Return the (x, y) coordinate for the center point of the cell that contains the specified text.  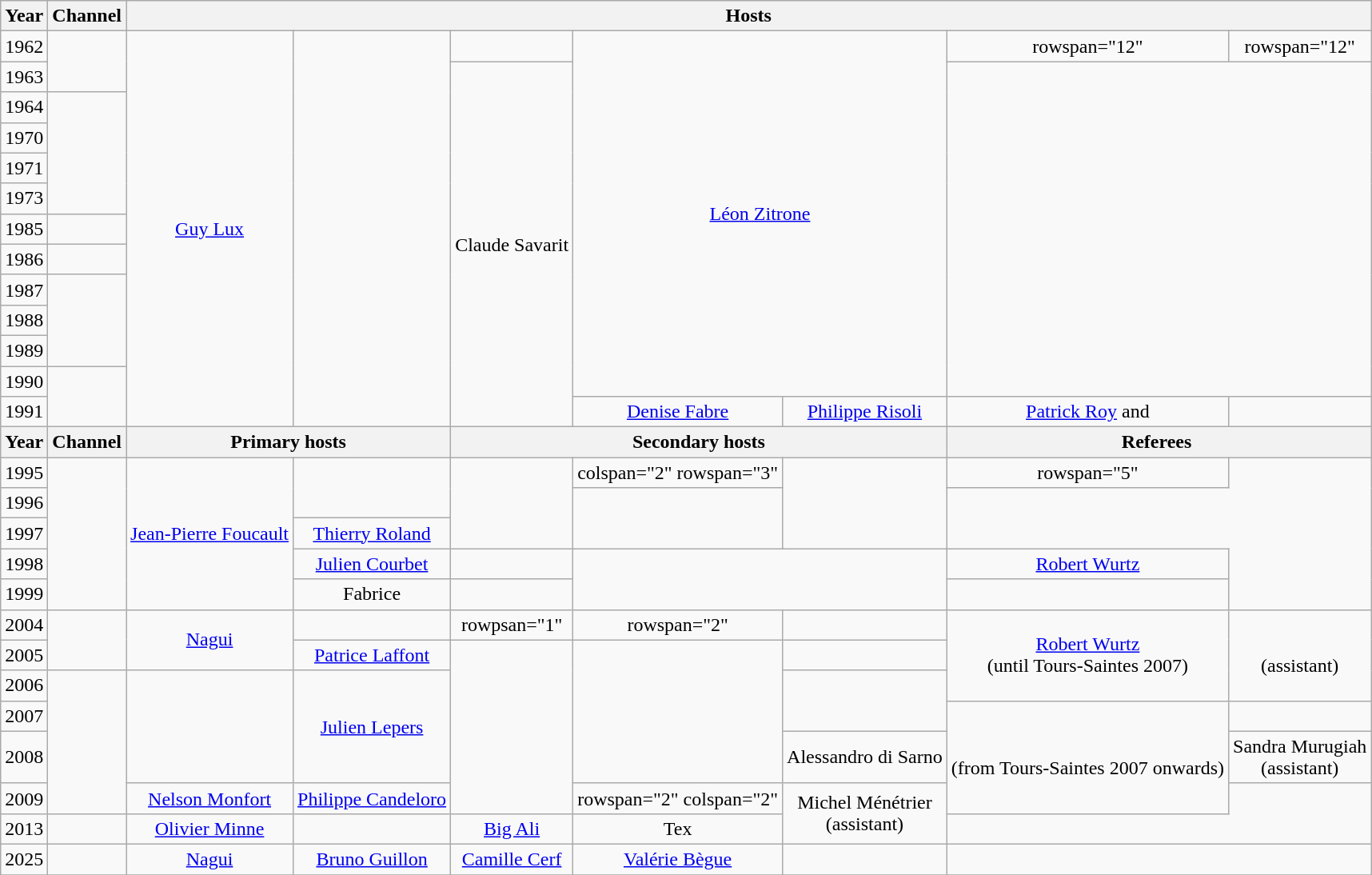
Michel Ménétrier(assistant) (865, 813)
Big Ali (512, 829)
1995 (24, 473)
rowspan="5" (1087, 473)
Sandra Murugiah(assistant) (1300, 757)
Patrice Laffont (373, 655)
rowspan="2" colspan="2" (678, 798)
Hosts (748, 16)
Denise Fabre (678, 412)
2008 (24, 757)
1991 (24, 412)
1990 (24, 382)
1988 (24, 320)
Bruno Guillon (373, 859)
1970 (24, 138)
1987 (24, 290)
(assistant) (1300, 655)
rowspan="2" (678, 625)
(from Tours-Saintes 2007 onwards) (1087, 757)
2006 (24, 685)
Tex (678, 829)
Olivier Minne (209, 829)
Philippe Risoli (865, 412)
1962 (24, 46)
2007 (24, 716)
Léon Zitrone (760, 214)
Secondary hosts (699, 442)
Primary hosts (289, 442)
Patrick Roy and (1087, 412)
Thierry Roland (373, 533)
Valérie Bègue (678, 859)
1989 (24, 350)
Alessandro di Sarno (865, 757)
Referees (1159, 442)
1964 (24, 107)
Robert Wurtz (1087, 564)
Claude Savarit (512, 245)
Philippe Candeloro (373, 798)
colspan="2" rowspan="3" (678, 473)
1963 (24, 77)
1973 (24, 198)
Julien Lepers (373, 726)
Julien Courbet (373, 564)
1986 (24, 259)
2004 (24, 625)
Fabrice (373, 594)
2025 (24, 859)
2009 (24, 798)
1997 (24, 533)
Jean-Pierre Foucault (209, 533)
1971 (24, 168)
rowpsan="1" (512, 625)
1996 (24, 503)
1999 (24, 594)
Guy Lux (209, 229)
Nelson Monfort (209, 798)
Robert Wurtz(until Tours-Saintes 2007) (1087, 655)
2013 (24, 829)
2005 (24, 655)
1998 (24, 564)
Camille Cerf (512, 859)
1985 (24, 229)
